Return (X, Y) of the center of cell containing provided text 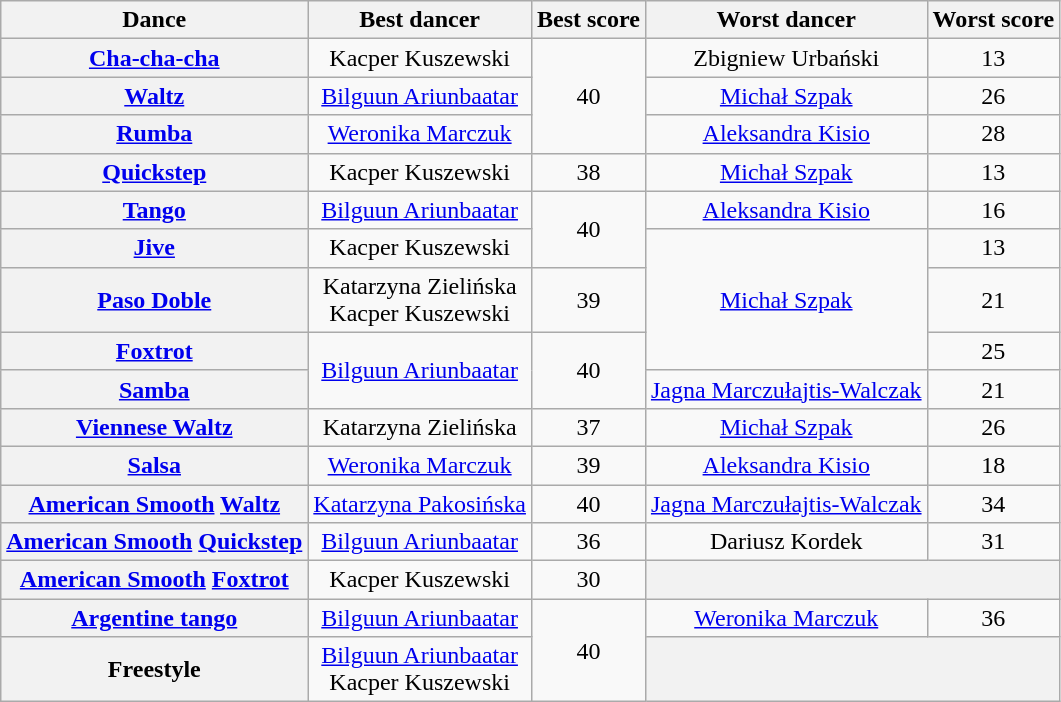
18 (994, 465)
Cha-cha-cha (154, 58)
Samba (154, 389)
Worst score (994, 20)
Worst dancer (786, 20)
Salsa (154, 465)
Katarzyna ZielińskaKacper Kuszewski (420, 300)
Freestyle (154, 670)
Argentine tango (154, 618)
American Smooth Quickstep (154, 542)
37 (588, 427)
Best dancer (420, 20)
Katarzyna Zielińska (420, 427)
Bilguun AriunbaatarKacper Kuszewski (420, 670)
Tango (154, 210)
Katarzyna Pakosińska (420, 503)
Best score (588, 20)
Waltz (154, 96)
16 (994, 210)
Rumba (154, 134)
25 (994, 351)
American Smooth Foxtrot (154, 580)
Viennese Waltz (154, 427)
Dariusz Kordek (786, 542)
38 (588, 172)
30 (588, 580)
31 (994, 542)
Quickstep (154, 172)
American Smooth Waltz (154, 503)
Dance (154, 20)
28 (994, 134)
34 (994, 503)
Foxtrot (154, 351)
Zbigniew Urbański (786, 58)
Paso Doble (154, 300)
Jive (154, 248)
